For the text-containing cell, return its midpoint in (X, Y) coordinate format. 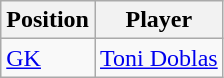
GK (48, 58)
Toni Doblas (158, 58)
Position (48, 20)
Player (158, 20)
